For the text-containing cell, return its midpoint in (x, y) coordinate format. 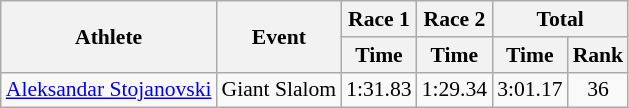
Rank (598, 55)
3:01.17 (530, 90)
Event (280, 36)
Giant Slalom (280, 90)
Aleksandar Stojanovski (109, 90)
1:29.34 (454, 90)
36 (598, 90)
Race 2 (454, 19)
Race 1 (378, 19)
1:31.83 (378, 90)
Total (560, 19)
Athlete (109, 36)
